Provide the [X, Y] coordinate of the cell's center where the given text is located.  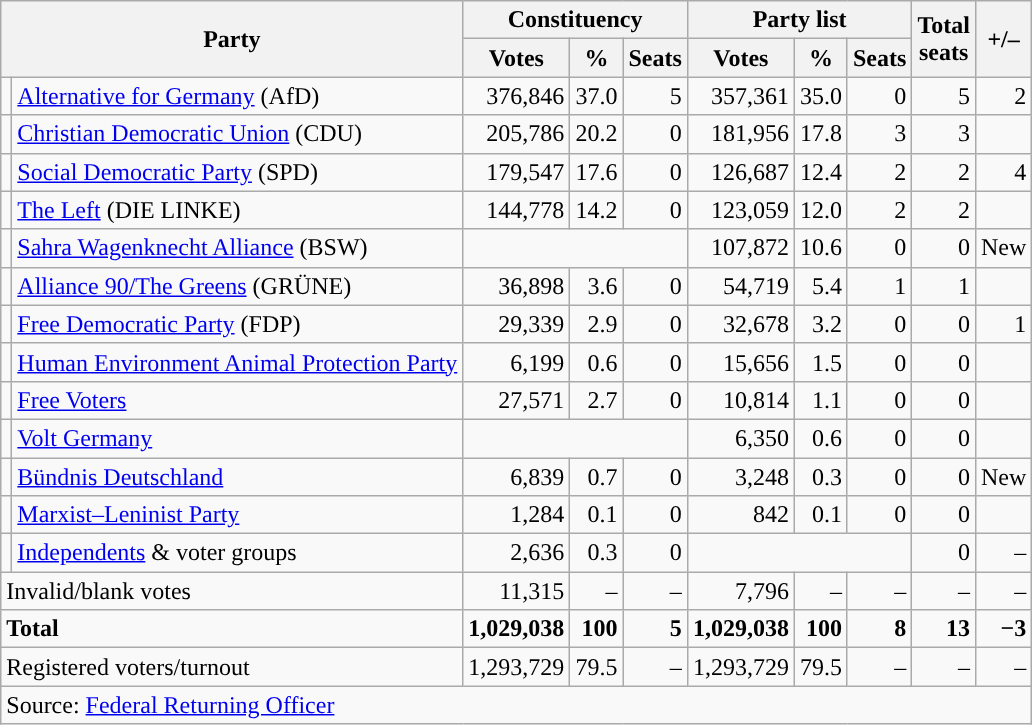
Alliance 90/The Greens (GRÜNE) [238, 286]
126,687 [740, 172]
32,678 [740, 324]
Totalseats [944, 39]
8 [879, 629]
17.8 [820, 134]
1.5 [820, 362]
Bündnis Deutschland [238, 477]
Free Democratic Party (FDP) [238, 324]
Party [232, 39]
Social Democratic Party (SPD) [238, 172]
10,814 [740, 400]
13 [944, 629]
3.2 [820, 324]
3.6 [596, 286]
Volt Germany [238, 438]
0.7 [596, 477]
Christian Democratic Union (CDU) [238, 134]
Invalid/blank votes [232, 591]
107,872 [740, 248]
2,636 [516, 553]
15,656 [740, 362]
35.0 [820, 96]
6,199 [516, 362]
54,719 [740, 286]
Sahra Wagenknecht Alliance (BSW) [238, 248]
842 [740, 515]
5.4 [820, 286]
Party list [800, 20]
Free Voters [238, 400]
12.0 [820, 210]
3,248 [740, 477]
27,571 [516, 400]
Alternative for Germany (AfD) [238, 96]
37.0 [596, 96]
+/– [1003, 39]
2.9 [596, 324]
4 [1003, 172]
Constituency [576, 20]
36,898 [516, 286]
144,778 [516, 210]
The Left (DIE LINKE) [238, 210]
1,284 [516, 515]
29,339 [516, 324]
11,315 [516, 591]
Marxist–Leninist Party [238, 515]
20.2 [596, 134]
12.4 [820, 172]
Human Environment Animal Protection Party [238, 362]
Registered voters/turnout [232, 667]
205,786 [516, 134]
17.6 [596, 172]
Independents & voter groups [238, 553]
179,547 [516, 172]
376,846 [516, 96]
6,350 [740, 438]
Total [232, 629]
6,839 [516, 477]
14.2 [596, 210]
1.1 [820, 400]
357,361 [740, 96]
−3 [1003, 629]
2.7 [596, 400]
10.6 [820, 248]
123,059 [740, 210]
Source: Federal Returning Officer [516, 705]
181,956 [740, 134]
7,796 [740, 591]
